Return [x, y] of the center of cell containing provided text 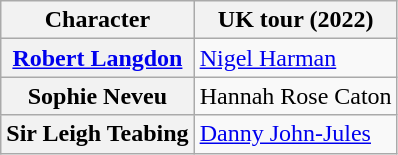
Robert Langdon [98, 58]
Nigel Harman [296, 58]
Sir Leigh Teabing [98, 134]
UK tour (2022) [296, 20]
Character [98, 20]
Sophie Neveu [98, 96]
Hannah Rose Caton [296, 96]
Danny John-Jules [296, 134]
